Identify which cell holds the provided text, then report its (x, y) central coordinate. 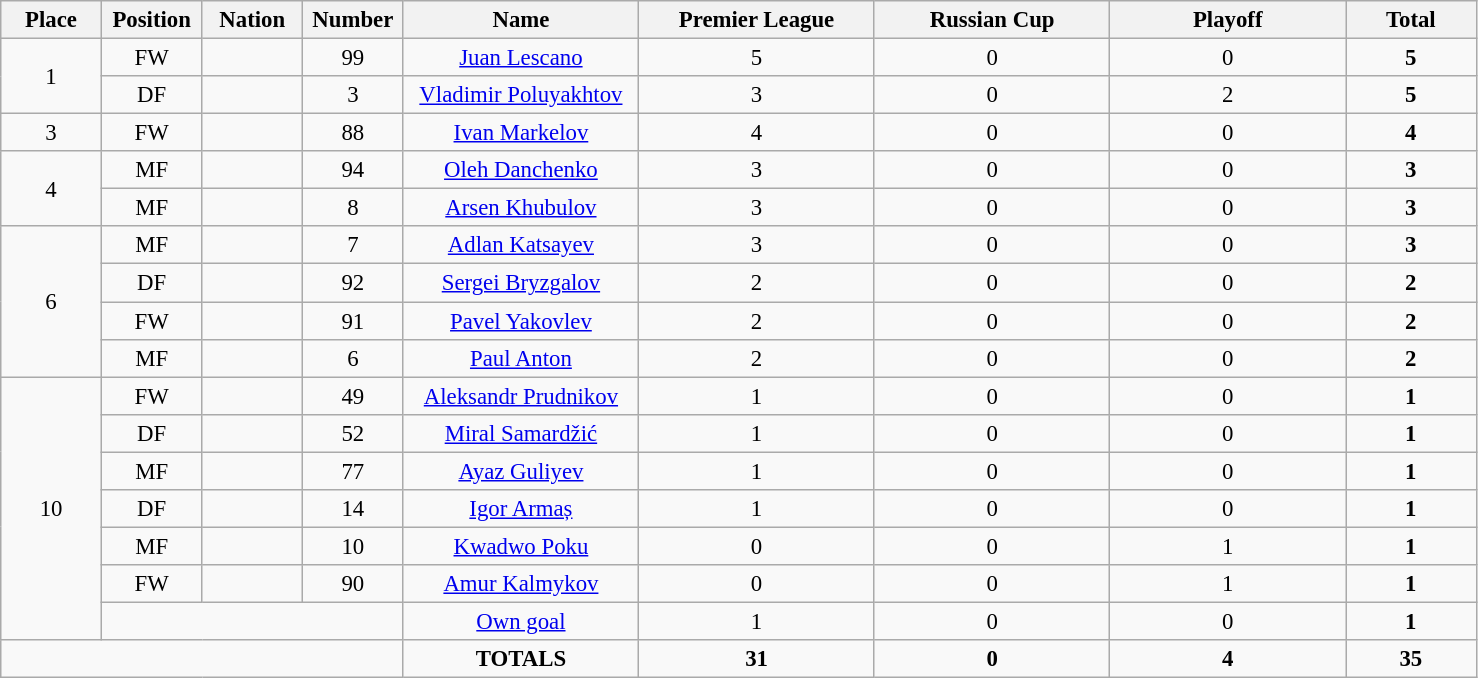
Oleh Danchenko (521, 170)
Premier League (757, 20)
94 (354, 170)
Place (52, 20)
35 (1412, 659)
Miral Samardžić (521, 433)
Number (354, 20)
7 (354, 245)
Sergei Bryzgalov (521, 283)
Igor Armaș (521, 509)
Russian Cup (992, 20)
Kwadwo Poku (521, 546)
Amur Kalmykov (521, 584)
Adlan Katsayev (521, 245)
Pavel Yakovlev (521, 321)
Ayaz Guliyev (521, 471)
Paul Anton (521, 358)
99 (354, 58)
Ivan Markelov (521, 133)
Own goal (521, 621)
Nation (252, 20)
Aleksandr Prudnikov (521, 396)
Total (1412, 20)
91 (354, 321)
14 (354, 509)
Playoff (1228, 20)
Arsen Khubulov (521, 208)
8 (354, 208)
Juan Lescano (521, 58)
90 (354, 584)
Vladimir Poluyakhtov (521, 95)
92 (354, 283)
31 (757, 659)
49 (354, 396)
77 (354, 471)
TOTALS (521, 659)
52 (354, 433)
Position (152, 20)
Name (521, 20)
88 (354, 133)
